Scan for the cell matching the given text and deliver its [x, y] coordinate at center. 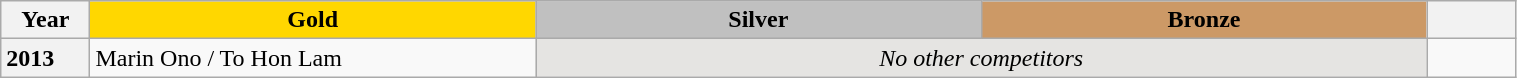
Silver [759, 20]
Year [46, 20]
2013 [46, 58]
No other competitors [982, 58]
Bronze [1204, 20]
Marin Ono / To Hon Lam [313, 58]
Gold [313, 20]
